Detect which cell encompasses the target text, then output its [x, y] center coordinate. 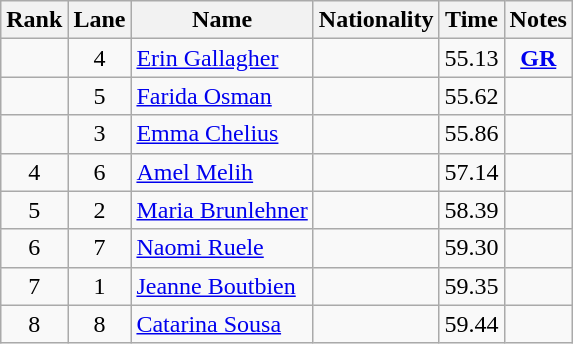
Catarina Sousa [222, 324]
59.30 [472, 248]
Erin Gallagher [222, 58]
Maria Brunlehner [222, 210]
Farida Osman [222, 96]
3 [100, 134]
55.86 [472, 134]
Notes [538, 20]
GR [538, 58]
Amel Melih [222, 172]
59.35 [472, 286]
55.62 [472, 96]
57.14 [472, 172]
Emma Chelius [222, 134]
2 [100, 210]
Time [472, 20]
Jeanne Boutbien [222, 286]
59.44 [472, 324]
1 [100, 286]
58.39 [472, 210]
Name [222, 20]
55.13 [472, 58]
Naomi Ruele [222, 248]
Lane [100, 20]
Rank [34, 20]
Nationality [376, 20]
